For the text-containing cell, return its midpoint in [x, y] coordinate format. 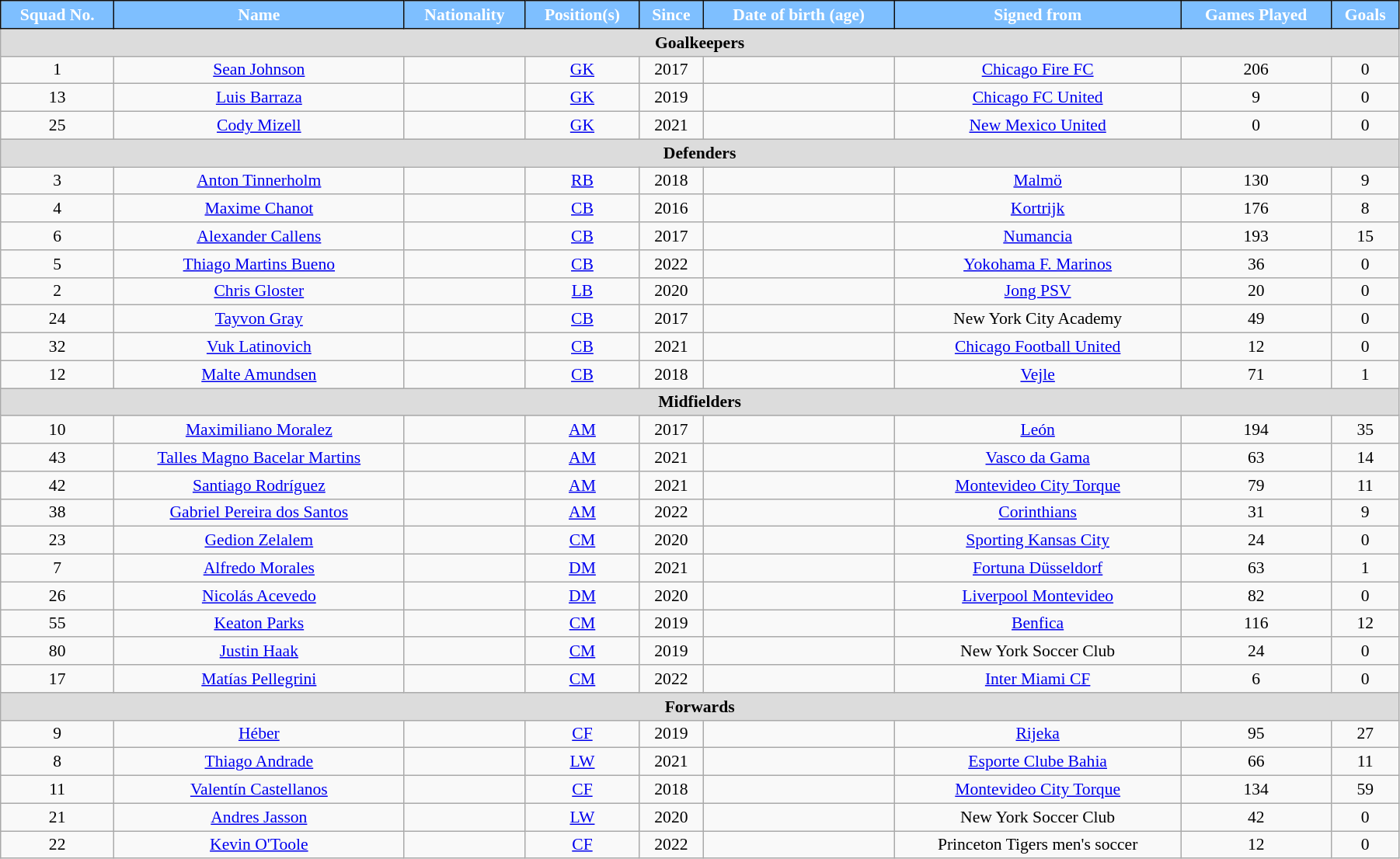
Midfielders [700, 402]
Signed from [1038, 15]
Valentín Castellanos [259, 790]
82 [1256, 596]
Luis Barraza [259, 98]
Maximiliano Moralez [259, 430]
130 [1256, 181]
New York City Academy [1038, 319]
4 [57, 209]
3 [57, 181]
Andres Jasson [259, 817]
23 [57, 541]
Numancia [1038, 236]
Malte Amundsen [259, 374]
Rijeka [1038, 734]
Sporting Kansas City [1038, 541]
13 [57, 98]
66 [1256, 762]
15 [1366, 236]
55 [57, 624]
Sean Johnson [259, 70]
Gedion Zelalem [259, 541]
Justin Haak [259, 652]
116 [1256, 624]
Santiago Rodríguez [259, 485]
193 [1256, 236]
Goals [1366, 15]
Alfredo Morales [259, 569]
Malmö [1038, 181]
Maxime Chanot [259, 209]
Keaton Parks [259, 624]
LB [583, 291]
71 [1256, 374]
Since [671, 15]
Thiago Martins Bueno [259, 264]
Héber [259, 734]
80 [57, 652]
Forwards [700, 707]
79 [1256, 485]
Benfica [1038, 624]
14 [1366, 457]
134 [1256, 790]
43 [57, 457]
38 [57, 513]
59 [1366, 790]
Tayvon Gray [259, 319]
Nicolás Acevedo [259, 596]
Talles Magno Bacelar Martins [259, 457]
RB [583, 181]
Corinthians [1038, 513]
Alexander Callens [259, 236]
Inter Miami CF [1038, 679]
25 [57, 126]
35 [1366, 430]
Name [259, 15]
Kevin O'Toole [259, 845]
Jong PSV [1038, 291]
Chicago Football United [1038, 347]
206 [1256, 70]
Squad No. [57, 15]
Fortuna Düsseldorf [1038, 569]
17 [57, 679]
Chicago FC United [1038, 98]
Date of birth (age) [799, 15]
Esporte Clube Bahia [1038, 762]
2016 [671, 209]
176 [1256, 209]
26 [57, 596]
Games Played [1256, 15]
Vuk Latinovich [259, 347]
Liverpool Montevideo [1038, 596]
León [1038, 430]
21 [57, 817]
2 [57, 291]
Anton Tinnerholm [259, 181]
Defenders [700, 153]
Yokohama F. Marinos [1038, 264]
Matías Pellegrini [259, 679]
Cody Mizell [259, 126]
10 [57, 430]
20 [1256, 291]
31 [1256, 513]
Vasco da Gama [1038, 457]
Chris Gloster [259, 291]
49 [1256, 319]
New Mexico United [1038, 126]
Princeton Tigers men's soccer [1038, 845]
22 [57, 845]
Goalkeepers [700, 43]
Chicago Fire FC [1038, 70]
27 [1366, 734]
95 [1256, 734]
194 [1256, 430]
Gabriel Pereira dos Santos [259, 513]
7 [57, 569]
Thiago Andrade [259, 762]
Vejle [1038, 374]
Position(s) [583, 15]
32 [57, 347]
36 [1256, 264]
Kortrijk [1038, 209]
5 [57, 264]
Nationality [465, 15]
